Provide the (X, Y) coordinate of the cell's center where the given text is located.  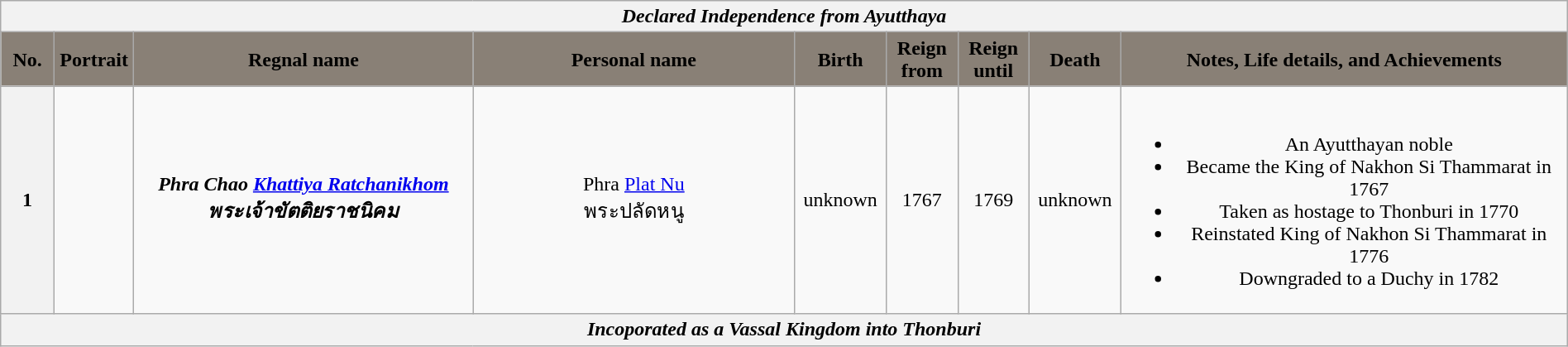
Personal name (633, 60)
Incoporated as a Vassal Kingdom into Thonburi (784, 330)
No. (28, 60)
Death (1075, 60)
Reign until (993, 60)
1 (28, 200)
1767 (922, 200)
Regnal name (304, 60)
Phra Chao Khattiya Ratchanikhomพระเจ้าขัตติยราชนิคม (304, 200)
Notes, Life details, and Achievements (1344, 60)
1769 (993, 200)
Birth (840, 60)
Portrait (93, 60)
Reign from (922, 60)
Declared Independence from Ayutthaya (784, 17)
Phra Plat Nuพระปลัดหนู (633, 200)
